Output the (X, Y) coordinate of the center of the cell containing the given text.  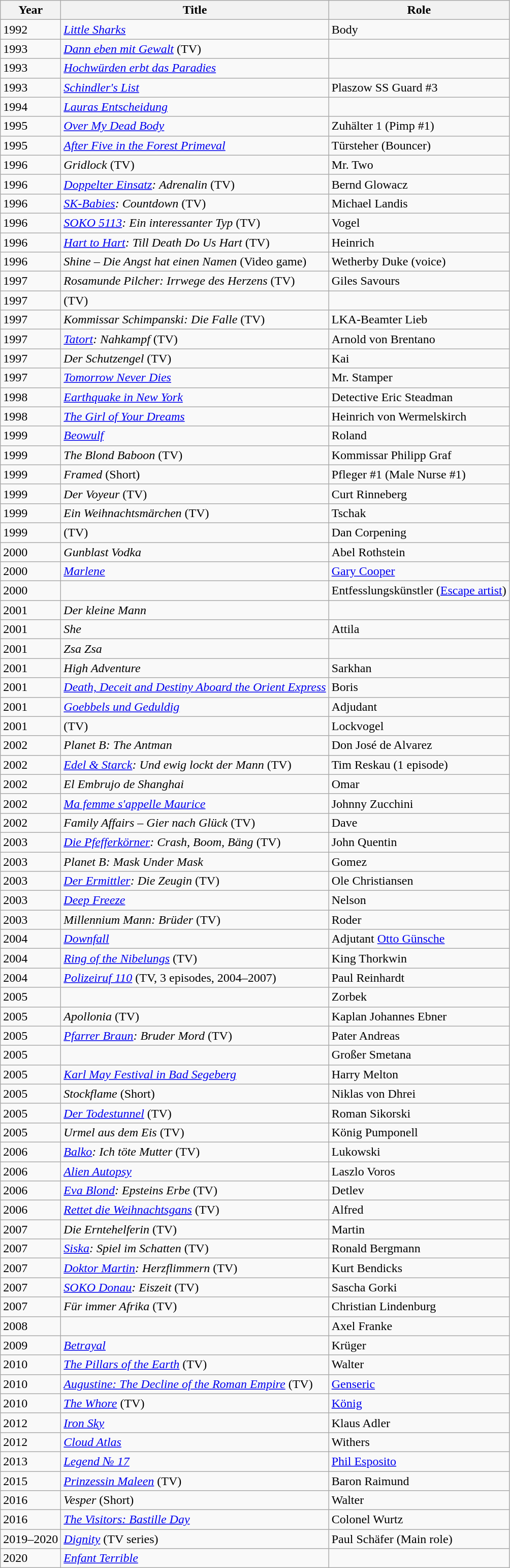
Türsteher (Bouncer) (419, 145)
Schindler's List (195, 87)
Abel Rothstein (419, 552)
Beowulf (195, 436)
Die Erntehelferin (TV) (195, 1229)
Death, Deceit and Destiny Aboard the Orient Express (195, 687)
Heinrich (419, 243)
Gomez (419, 862)
Heinrich von Wermelskirch (419, 416)
Gridlock (TV) (195, 165)
Boris (419, 687)
Nelson (419, 900)
Großer Smetana (419, 1055)
Plaszow SS Guard #3 (419, 87)
Dan Corpening (419, 532)
Urmel aus dem Eis (TV) (195, 1132)
After Five in the Forest Primeval (195, 145)
Over My Dead Body (195, 126)
Attila (419, 629)
Apollonia (TV) (195, 1016)
König (419, 1403)
Colonel Wurtz (419, 1520)
Detective Eric Steadman (419, 397)
The Blond Baboon (TV) (195, 455)
Kai (419, 358)
2008 (30, 1326)
Entfesslungskünstler (Escape artist) (419, 591)
Downfall (195, 939)
LKA-Beamter Lieb (419, 320)
Planet B: Mask Under Mask (195, 862)
Enfant Terrible (195, 1558)
Ole Christiansen (419, 881)
Sascha Gorki (419, 1287)
Paul Reinhardt (419, 978)
Framed (Short) (195, 474)
Pfleger #1 (Male Nurse #1) (419, 474)
Omar (419, 784)
2015 (30, 1481)
Christian Lindenburg (419, 1307)
Betrayal (195, 1345)
Dann eben mit Gewalt (TV) (195, 49)
Roland (419, 436)
Pater Andreas (419, 1036)
Gary Cooper (419, 571)
Giles Savours (419, 281)
Stockflame (Short) (195, 1094)
The Girl of Your Dreams (195, 416)
Kurt Bendicks (419, 1268)
Goebbels und Geduldig (195, 707)
Arnold von Brentano (419, 339)
Paul Schäfer (Main role) (419, 1539)
Withers (419, 1442)
2013 (30, 1461)
Iron Sky (195, 1423)
Vesper (Short) (195, 1500)
Polizeiruf 110 (TV, 3 episodes, 2004–2007) (195, 978)
Baron Raimund (419, 1481)
Kaplan Johannes Ebner (419, 1016)
1994 (30, 107)
Harry Melton (419, 1074)
Bernd Glowacz (419, 184)
Wetherby Duke (voice) (419, 262)
Der kleine Mann (195, 610)
Dave (419, 823)
The Whore (TV) (195, 1403)
Phil Esposito (419, 1461)
Gunblast Vodka (195, 552)
Tim Reskau (1 episode) (419, 765)
Ronald Bergmann (419, 1249)
John Quentin (419, 842)
Der Schutzengel (TV) (195, 358)
Adjutant Otto Günsche (419, 939)
Cloud Atlas (195, 1442)
Roman Sikorski (419, 1113)
Curt Rinneberg (419, 494)
Der Todestunnel (TV) (195, 1113)
Zuhälter 1 (Pimp #1) (419, 126)
SK-Babies: Countdown (TV) (195, 203)
Family Affairs – Gier nach Glück (TV) (195, 823)
Title (195, 10)
Kommissar Schimpanski: Die Falle (TV) (195, 320)
2019–2020 (30, 1539)
Doktor Martin: Herzflimmern (TV) (195, 1268)
She (195, 629)
King Thorkwin (419, 958)
Lukowski (419, 1152)
Eva Blond: Epsteins Erbe (TV) (195, 1191)
Detlev (419, 1191)
Rosamunde Pilcher: Irrwege des Herzens (TV) (195, 281)
Alien Autopsy (195, 1171)
Little Sharks (195, 29)
Michael Landis (419, 203)
Vogel (419, 223)
Marlene (195, 571)
Millennium Mann: Brüder (TV) (195, 920)
Prinzessin Maleen (TV) (195, 1481)
Genseric (419, 1384)
Ein Weihnachtsmärchen (TV) (195, 513)
1992 (30, 29)
Planet B: The Antman (195, 745)
Hochwürden erbt das Paradies (195, 68)
Der Voyeur (TV) (195, 494)
Deep Freeze (195, 900)
The Pillars of the Earth (TV) (195, 1365)
Don José de Alvarez (419, 745)
Tschak (419, 513)
Augustine: The Decline of the Roman Empire (TV) (195, 1384)
Mr. Two (419, 165)
Tatort: Nahkampf (TV) (195, 339)
Pfarrer Braun: Bruder Mord (TV) (195, 1036)
Shine – Die Angst hat einen Namen (Video game) (195, 262)
Lauras Entscheidung (195, 107)
König Pumponell (419, 1132)
Karl May Festival in Bad Segeberg (195, 1074)
2020 (30, 1558)
Mr. Stamper (419, 378)
Klaus Adler (419, 1423)
Siska: Spiel im Schatten (TV) (195, 1249)
Zorbek (419, 997)
Hart to Hart: Till Death Do Us Hart (TV) (195, 243)
Niklas von Dhrei (419, 1094)
Der Ermittler: Die Zeugin (TV) (195, 881)
Für immer Afrika (TV) (195, 1307)
Balko: Ich töte Mutter (TV) (195, 1152)
The Visitors: Bastille Day (195, 1520)
Sarkhan (419, 668)
Year (30, 10)
Lockvogel (419, 726)
Rettet die Weihnachtsgans (TV) (195, 1210)
Ma femme s'appelle Maurice (195, 803)
Roder (419, 920)
El Embrujo de Shanghai (195, 784)
Kommissar Philipp Graf (419, 455)
2009 (30, 1345)
Tomorrow Never Dies (195, 378)
High Adventure (195, 668)
Doppelter Einsatz: Adrenalin (TV) (195, 184)
Martin (419, 1229)
Alfred (419, 1210)
Edel & Starck: Und ewig lockt der Mann (TV) (195, 765)
Body (419, 29)
Role (419, 10)
Krüger (419, 1345)
Die Pfefferkörner: Crash, Boom, Bäng (TV) (195, 842)
Legend № 17 (195, 1461)
Earthquake in New York (195, 397)
SOKO 5113: Ein interessanter Typ (TV) (195, 223)
Laszlo Voros (419, 1171)
SOKO Donau: Eiszeit (TV) (195, 1287)
Ring of the Nibelungs (TV) (195, 958)
Zsa Zsa (195, 649)
Axel Franke (419, 1326)
Dignity (TV series) (195, 1539)
Johnny Zucchini (419, 803)
Adjudant (419, 707)
